Locate the cell with the specified text and output its [X, Y] center coordinate. 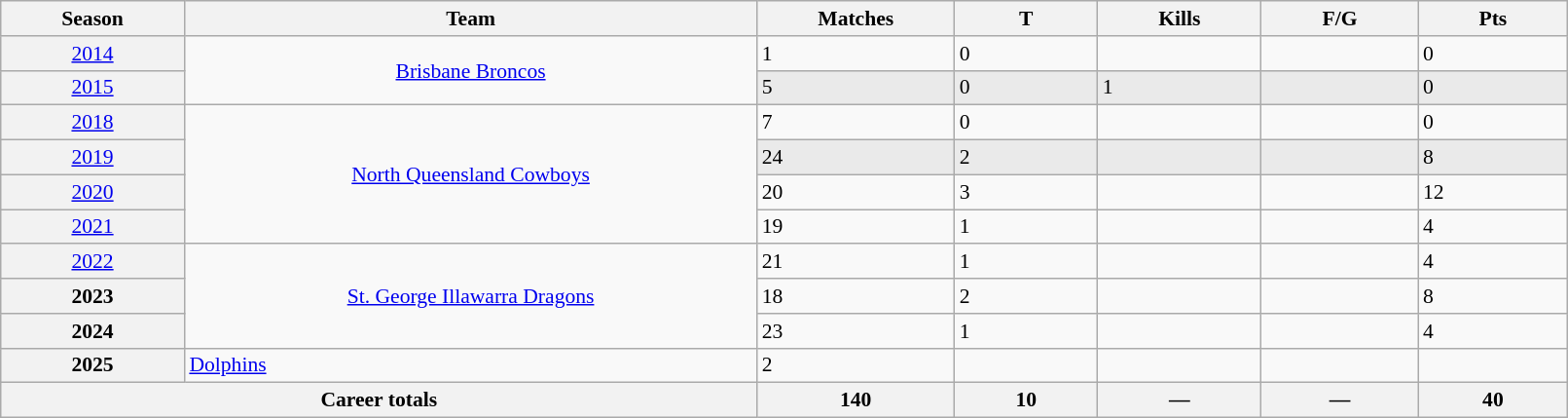
7 [857, 123]
Pts [1493, 19]
20 [857, 192]
F/G [1339, 19]
2023 [93, 296]
2014 [93, 54]
2024 [93, 331]
Season [93, 19]
5 [857, 88]
12 [1493, 192]
2015 [93, 88]
Career totals [380, 400]
North Queensland Cowboys [470, 174]
2019 [93, 158]
Dolphins [470, 365]
2022 [93, 262]
40 [1493, 400]
2025 [93, 365]
140 [857, 400]
Matches [857, 19]
10 [1026, 400]
23 [857, 331]
St. George Illawarra Dragons [470, 296]
Team [470, 19]
21 [857, 262]
2021 [93, 227]
Kills [1180, 19]
18 [857, 296]
T [1026, 19]
2018 [93, 123]
19 [857, 227]
Brisbane Broncos [470, 70]
3 [1026, 192]
24 [857, 158]
2020 [93, 192]
